Search for the cell housing the specified text and yield its (x, y) center coordinate. 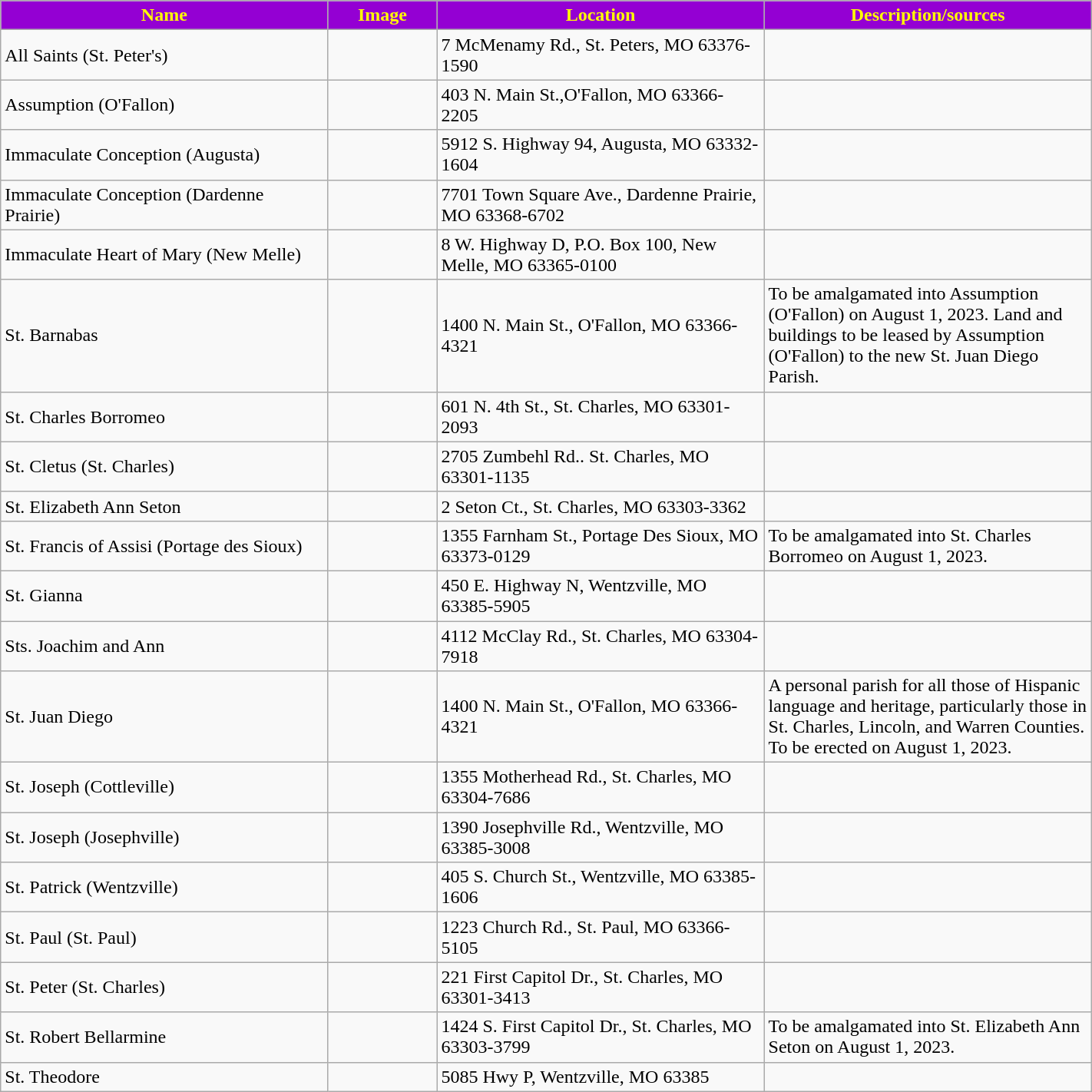
St. Charles Borromeo (164, 416)
601 N. 4th St., St. Charles, MO 63301-2093 (601, 416)
8 W. Highway D, P.O. Box 100, New Melle, MO 63365-0100 (601, 255)
2705 Zumbehl Rd.. St. Charles, MO 63301-1135 (601, 467)
1355 Motherhead Rd., St. Charles, MO 63304-7686 (601, 788)
2 Seton Ct., St. Charles, MO 63303-3362 (601, 506)
Location (601, 15)
7701 Town Square Ave., Dardenne Prairie, MO 63368-6702 (601, 204)
405 S. Church St., Wentzville, MO 63385-1606 (601, 888)
450 E. Highway N, Wentzville, MO 63385-5905 (601, 596)
St. Francis of Assisi (Portage des Sioux) (164, 545)
1223 Church Rd., St. Paul, MO 63366-5105 (601, 937)
St. Paul (St. Paul) (164, 937)
5912 S. Highway 94, Augusta, MO 63332-1604 (601, 155)
Immaculate Conception (Dardenne Prairie) (164, 204)
St. Robert Bellarmine (164, 1037)
Name (164, 15)
St. Joseph (Cottleville) (164, 788)
St. Peter (St. Charles) (164, 988)
St. Joseph (Josephville) (164, 837)
Description/sources (928, 15)
1424 S. First Capitol Dr., St. Charles, MO 63303-3799 (601, 1037)
Immaculate Heart of Mary (New Melle) (164, 255)
St. Cletus (St. Charles) (164, 467)
St. Gianna (164, 596)
Image (382, 15)
Assumption (O'Fallon) (164, 104)
1355 Farnham St., Portage Des Sioux, MO 63373-0129 (601, 545)
Sts. Joachim and Ann (164, 645)
St. Juan Diego (164, 717)
4112 McClay Rd., St. Charles, MO 63304-7918 (601, 645)
403 N. Main St.,O'Fallon, MO 63366-2205 (601, 104)
Immaculate Conception (Augusta) (164, 155)
St. Theodore (164, 1077)
St. Patrick (Wentzville) (164, 888)
5085 Hwy P, Wentzville, MO 63385 (601, 1077)
7 McMenamy Rd., St. Peters, MO 63376-1590 (601, 55)
St. Elizabeth Ann Seton (164, 506)
To be amalgamated into St. Elizabeth Ann Seton on August 1, 2023. (928, 1037)
1390 Josephville Rd., Wentzville, MO 63385-3008 (601, 837)
To be amalgamated into St. Charles Borromeo on August 1, 2023. (928, 545)
St. Barnabas (164, 336)
221 First Capitol Dr., St. Charles, MO 63301-3413 (601, 988)
All Saints (St. Peter's) (164, 55)
